Determine the [X, Y] coordinate at the center of the cell enclosing the given text.  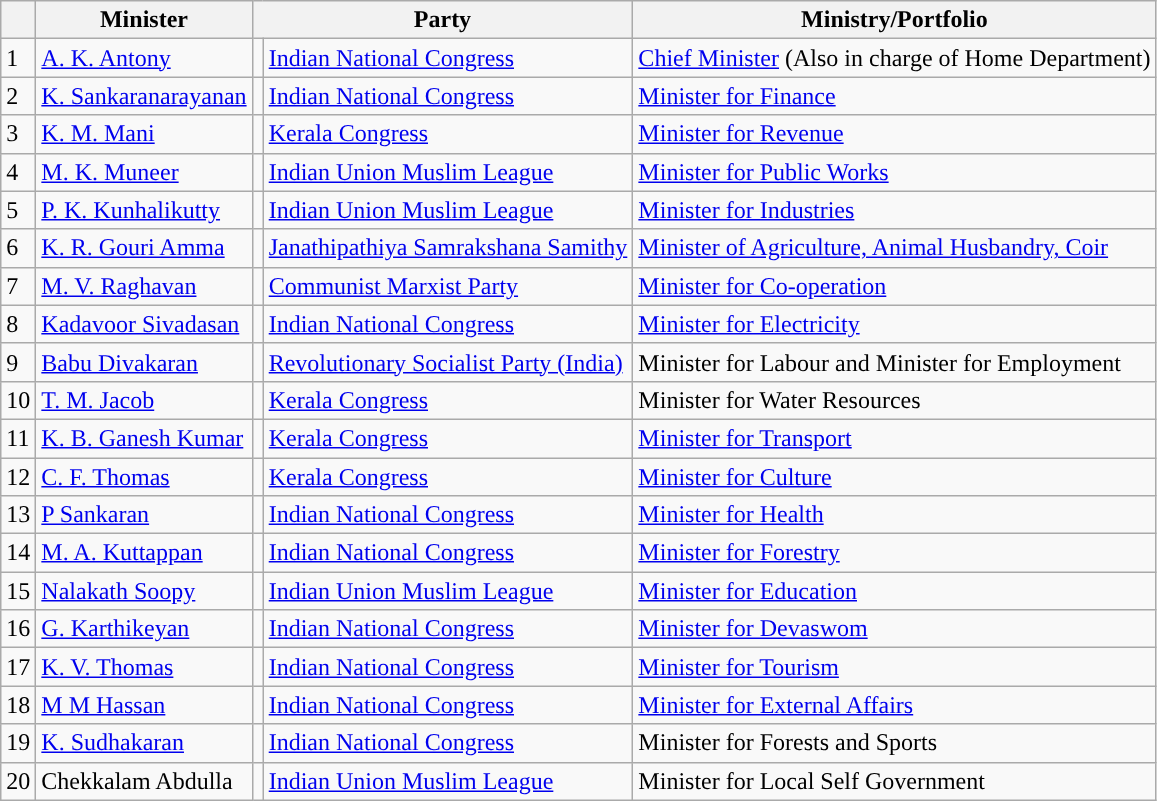
5 [18, 210]
2 [18, 96]
Nalakath Soopy [144, 591]
Minister for Devaswom [894, 629]
Chief Minister (Also in charge of Home Department) [894, 58]
Minister for Tourism [894, 667]
14 [18, 553]
K. V. Thomas [144, 667]
Chekkalam Abdulla [144, 781]
K. M. Mani [144, 134]
Minister for Revenue [894, 134]
Minister for Transport [894, 438]
G. Karthikeyan [144, 629]
M. K. Muneer [144, 172]
Minister for Education [894, 591]
Kadavoor Sivadasan [144, 324]
K. R. Gouri Amma [144, 248]
Minister [144, 20]
C. F. Thomas [144, 477]
16 [18, 629]
P Sankaran [144, 515]
Babu Divakaran [144, 362]
6 [18, 248]
Revolutionary Socialist Party (India) [448, 362]
20 [18, 781]
9 [18, 362]
K. Sudhakaran [144, 743]
11 [18, 438]
Party [442, 20]
Communist Marxist Party [448, 286]
Minister for Forests and Sports [894, 743]
M. V. Raghavan [144, 286]
15 [18, 591]
8 [18, 324]
13 [18, 515]
P. K. Kunhalikutty [144, 210]
1 [18, 58]
Minister for Public Works [894, 172]
K. Sankaranarayanan [144, 96]
Janathipathiya Samrakshana Samithy [448, 248]
19 [18, 743]
Minister for Culture [894, 477]
7 [18, 286]
17 [18, 667]
Ministry/Portfolio [894, 20]
4 [18, 172]
A. K. Antony [144, 58]
K. B. Ganesh Kumar [144, 438]
12 [18, 477]
T. M. Jacob [144, 400]
M M Hassan [144, 705]
Minister for Electricity [894, 324]
M. A. Kuttappan [144, 553]
Minister for Labour and Minister for Employment [894, 362]
18 [18, 705]
Minister for External Affairs [894, 705]
Minister for Finance [894, 96]
3 [18, 134]
Minister for Local Self Government [894, 781]
Minister for Forestry [894, 553]
Minister for Industries [894, 210]
Minister for Water Resources [894, 400]
10 [18, 400]
Minister for Health [894, 515]
Minister for Co-operation [894, 286]
Minister of Agriculture, Animal Husbandry, Coir [894, 248]
